Scan for the cell matching the given text and deliver its (x, y) coordinate at center. 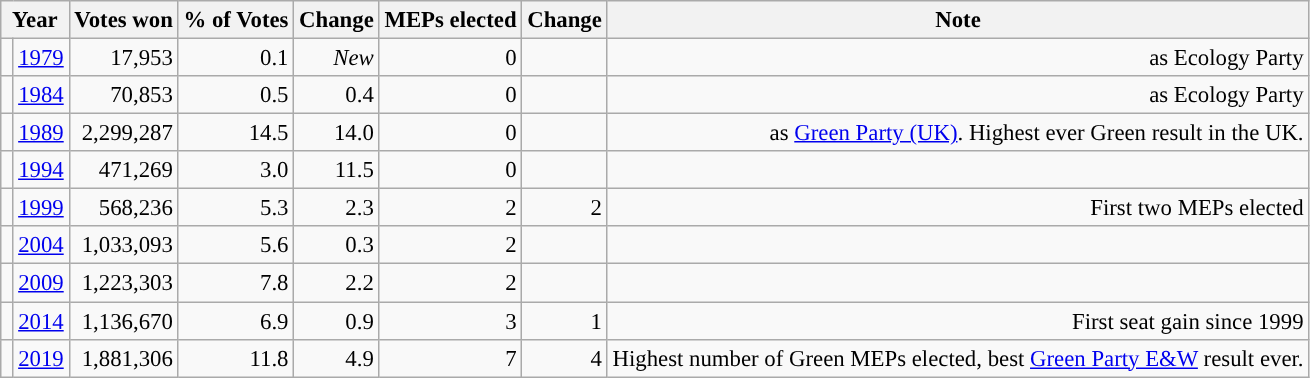
568,236 (124, 208)
1 (564, 321)
% of Votes (236, 20)
7 (450, 358)
14.5 (236, 133)
as Green Party (UK). Highest ever Green result in the UK. (958, 133)
1,136,670 (124, 321)
0.1 (236, 58)
3 (450, 321)
Votes won (124, 20)
Note (958, 20)
1989 (41, 133)
1,881,306 (124, 358)
1984 (41, 95)
Highest number of Green MEPs elected, best Green Party E&W result ever. (958, 358)
New (336, 58)
1979 (41, 58)
1,033,093 (124, 245)
14.0 (336, 133)
7.8 (236, 283)
2.3 (336, 208)
2009 (41, 283)
11.5 (336, 170)
11.8 (236, 358)
70,853 (124, 95)
1994 (41, 170)
0.5 (236, 95)
1999 (41, 208)
First seat gain since 1999 (958, 321)
0.9 (336, 321)
2004 (41, 245)
4.9 (336, 358)
Year (35, 20)
2014 (41, 321)
1,223,303 (124, 283)
First two MEPs elected (958, 208)
2,299,287 (124, 133)
3.0 (236, 170)
4 (564, 358)
2019 (41, 358)
6.9 (236, 321)
17,953 (124, 58)
2.2 (336, 283)
0.4 (336, 95)
471,269 (124, 170)
5.6 (236, 245)
5.3 (236, 208)
MEPs elected (450, 20)
0.3 (336, 245)
